Find where the given text appears and provide that cell's center as (X, Y) coordinate. 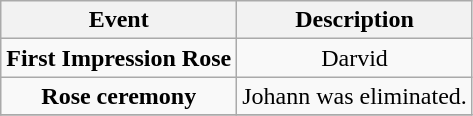
Johann was eliminated. (355, 96)
Rose ceremony (119, 96)
Darvid (355, 58)
Description (355, 20)
First Impression Rose (119, 58)
Event (119, 20)
